Scan for the cell matching the given text and deliver its [X, Y] coordinate at center. 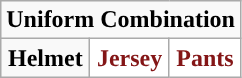
Jersey [130, 58]
Uniform Combination [121, 20]
Pants [204, 58]
Helmet [46, 58]
